Identify which cell holds the provided text, then report its [x, y] central coordinate. 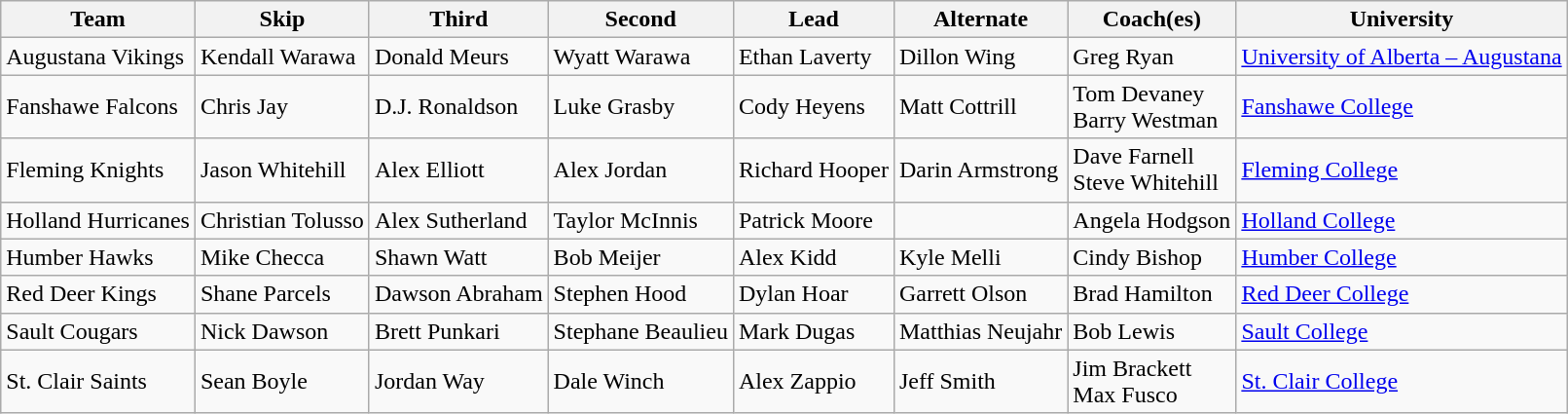
St. Clair College [1402, 382]
Alex Jordan [640, 169]
Dave FarnellSteve Whitehill [1152, 169]
Jordan Way [458, 382]
Dillon Wing [980, 56]
Richard Hooper [814, 169]
Dylan Hoar [814, 294]
Fleming College [1402, 169]
Angela Hodgson [1152, 220]
Sault Cougars [98, 331]
Chris Jay [282, 107]
Alternate [980, 19]
Nick Dawson [282, 331]
Brett Punkari [458, 331]
Sault College [1402, 331]
Bob Meijer [640, 257]
Fleming Knights [98, 169]
Garrett Olson [980, 294]
Greg Ryan [1152, 56]
Team [98, 19]
Fanshawe Falcons [98, 107]
Alex Elliott [458, 169]
Ethan Laverty [814, 56]
Wyatt Warawa [640, 56]
Bob Lewis [1152, 331]
Shawn Watt [458, 257]
Kyle Melli [980, 257]
Darin Armstrong [980, 169]
Kendall Warawa [282, 56]
Jim BrackettMax Fusco [1152, 382]
Cody Heyens [814, 107]
Jason Whitehill [282, 169]
Alex Sutherland [458, 220]
Red Deer Kings [98, 294]
Second [640, 19]
University of Alberta – Augustana [1402, 56]
Holland College [1402, 220]
Matthias Neujahr [980, 331]
Humber Hawks [98, 257]
Taylor McInnis [640, 220]
Third [458, 19]
Brad Hamilton [1152, 294]
Christian Tolusso [282, 220]
Tom DevaneyBarry Westman [1152, 107]
Dale Winch [640, 382]
University [1402, 19]
Mark Dugas [814, 331]
Donald Meurs [458, 56]
Matt Cottrill [980, 107]
Lead [814, 19]
Shane Parcels [282, 294]
Augustana Vikings [98, 56]
Stephane Beaulieu [640, 331]
Holland Hurricanes [98, 220]
Skip [282, 19]
Jeff Smith [980, 382]
Sean Boyle [282, 382]
Alex Kidd [814, 257]
D.J. Ronaldson [458, 107]
Dawson Abraham [458, 294]
Alex Zappio [814, 382]
Coach(es) [1152, 19]
Patrick Moore [814, 220]
St. Clair Saints [98, 382]
Humber College [1402, 257]
Luke Grasby [640, 107]
Stephen Hood [640, 294]
Fanshawe College [1402, 107]
Mike Checca [282, 257]
Red Deer College [1402, 294]
Cindy Bishop [1152, 257]
